Output the [X, Y] coordinate of the center of the cell containing the given text.  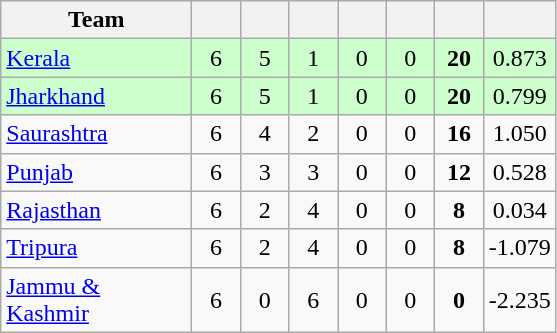
0.034 [520, 210]
Jammu & Kashmir [96, 300]
Tripura [96, 248]
-2.235 [520, 300]
1.050 [520, 134]
0.873 [520, 58]
Team [96, 20]
Punjab [96, 172]
Rajasthan [96, 210]
16 [460, 134]
Kerala [96, 58]
Jharkhand [96, 96]
0.799 [520, 96]
-1.079 [520, 248]
0.528 [520, 172]
12 [460, 172]
Saurashtra [96, 134]
